Return (X, Y) of the center of cell containing provided text 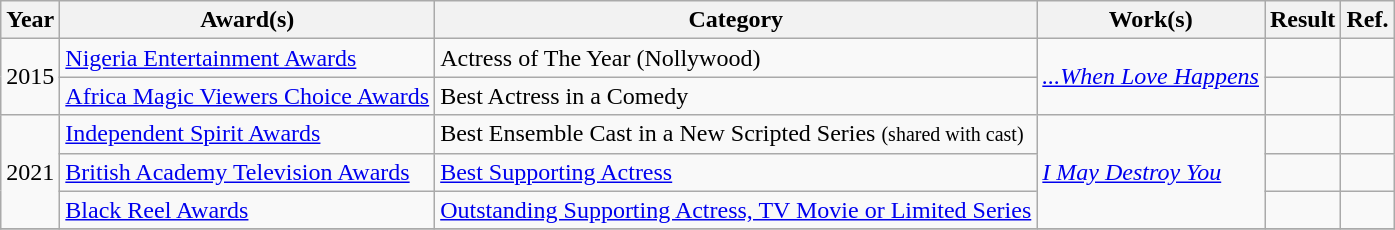
Ref. (1368, 20)
Award(s) (248, 20)
British Academy Television Awards (248, 172)
Category (736, 20)
Best Actress in a Comedy (736, 96)
Outstanding Supporting Actress, TV Movie or Limited Series (736, 210)
2015 (30, 77)
2021 (30, 172)
Best Supporting Actress (736, 172)
Black Reel Awards (248, 210)
I May Destroy You (1151, 172)
Work(s) (1151, 20)
Independent Spirit Awards (248, 134)
Nigeria Entertainment Awards (248, 58)
Actress of The Year (Nollywood) (736, 58)
Best Ensemble Cast in a New Scripted Series (shared with cast) (736, 134)
Africa Magic Viewers Choice Awards (248, 96)
...When Love Happens (1151, 77)
Year (30, 20)
Result (1302, 20)
